Extract the [X, Y] coordinate from the center of the cell holding the provided text.  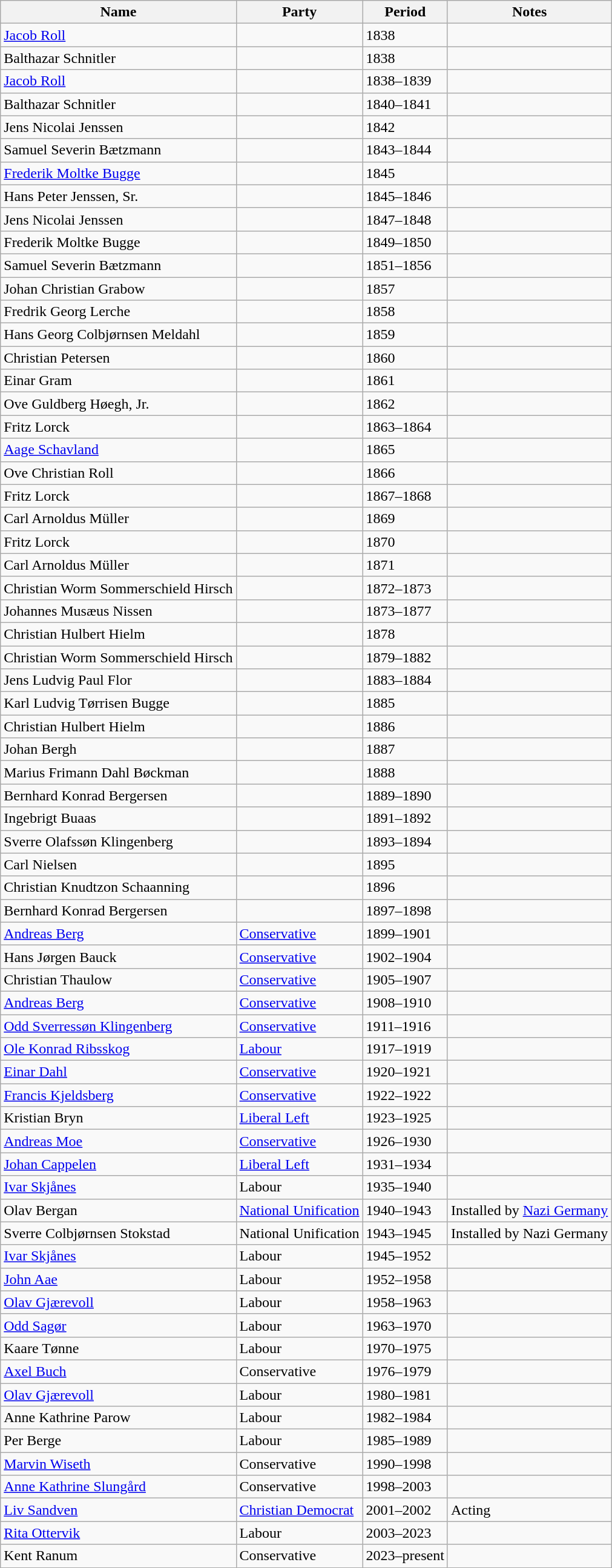
Acting [529, 1510]
1896 [405, 888]
1862 [405, 404]
Name [119, 12]
Odd Sverressøn Klingenberg [119, 1026]
1866 [405, 473]
1985–1989 [405, 1441]
1840–1841 [405, 104]
Anne Kathrine Parow [119, 1418]
1998–2003 [405, 1487]
1842 [405, 127]
Carl Nielsen [119, 865]
1860 [405, 358]
1897–1898 [405, 911]
1920–1921 [405, 1072]
1922–1922 [405, 1095]
Andreas Moe [119, 1141]
1843–1844 [405, 150]
Sverre Olafssøn Klingenberg [119, 842]
Aage Schavland [119, 450]
Ingebrigt Buaas [119, 819]
Party [299, 12]
Rita Ottervik [119, 1533]
Kaare Tønne [119, 1348]
Axel Buch [119, 1371]
Sverre Colbjørnsen Stokstad [119, 1233]
1905–1907 [405, 980]
1980–1981 [405, 1394]
Francis Kjeldsberg [119, 1095]
1958–1963 [405, 1302]
1838–1839 [405, 81]
Olav Bergan [119, 1210]
1883–1884 [405, 680]
Johan Bergh [119, 749]
Notes [529, 12]
1859 [405, 335]
1940–1943 [405, 1210]
1911–1916 [405, 1026]
1931–1934 [405, 1164]
Kristian Bryn [119, 1118]
2003–2023 [405, 1533]
1952–1958 [405, 1279]
1888 [405, 772]
Liv Sandven [119, 1510]
1886 [405, 726]
1878 [405, 634]
Ole Konrad Ribsskog [119, 1049]
1908–1910 [405, 1003]
Ove Guldberg Høegh, Jr. [119, 404]
1867–1868 [405, 496]
1858 [405, 312]
Odd Sagør [119, 1325]
Johan Christian Grabow [119, 289]
Christian Knudtzon Schaanning [119, 888]
Karl Ludvig Tørrisen Bugge [119, 703]
1970–1975 [405, 1348]
Kent Ranum [119, 1556]
Marvin Wiseth [119, 1464]
Jens Ludvig Paul Flor [119, 680]
Hans Georg Colbjørnsen Meldahl [119, 335]
1863–1864 [405, 427]
1849–1850 [405, 242]
1889–1890 [405, 796]
1845–1846 [405, 196]
1902–1904 [405, 957]
Johan Cappelen [119, 1164]
1851–1856 [405, 265]
Hans Jørgen Bauck [119, 957]
1935–1940 [405, 1187]
Johannes Musæus Nissen [119, 611]
1879–1882 [405, 657]
Einar Dahl [119, 1072]
Fredrik Georg Lerche [119, 312]
1895 [405, 865]
1891–1892 [405, 819]
1943–1945 [405, 1233]
1845 [405, 173]
1917–1919 [405, 1049]
1990–1998 [405, 1464]
John Aae [119, 1279]
Anne Kathrine Slungård [119, 1487]
1870 [405, 542]
2023–present [405, 1556]
1923–1925 [405, 1118]
1899–1901 [405, 934]
1885 [405, 703]
Ove Christian Roll [119, 473]
1893–1894 [405, 842]
Christian Democrat [299, 1510]
Einar Gram [119, 381]
Christian Thaulow [119, 980]
1872–1873 [405, 588]
1945–1952 [405, 1256]
1873–1877 [405, 611]
Marius Frimann Dahl Bøckman [119, 772]
1963–1970 [405, 1325]
1857 [405, 289]
1871 [405, 565]
1926–1930 [405, 1141]
Period [405, 12]
1861 [405, 381]
1976–1979 [405, 1371]
Per Berge [119, 1441]
2001–2002 [405, 1510]
1847–1848 [405, 219]
1865 [405, 450]
Christian Petersen [119, 358]
1869 [405, 519]
1982–1984 [405, 1418]
Hans Peter Jenssen, Sr. [119, 196]
1887 [405, 749]
